Return the [X, Y] coordinate for the center point of the cell that contains the specified text.  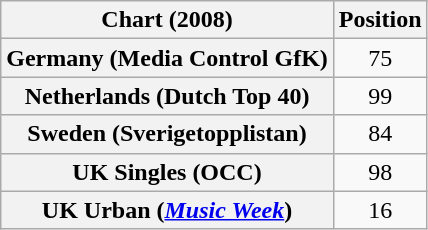
Sweden (Sverigetopplistan) [168, 134]
16 [380, 210]
84 [380, 134]
Position [380, 20]
UK Singles (OCC) [168, 172]
99 [380, 96]
Germany (Media Control GfK) [168, 58]
75 [380, 58]
98 [380, 172]
UK Urban (Music Week) [168, 210]
Netherlands (Dutch Top 40) [168, 96]
Chart (2008) [168, 20]
